For the text-containing cell, return its midpoint in [X, Y] coordinate format. 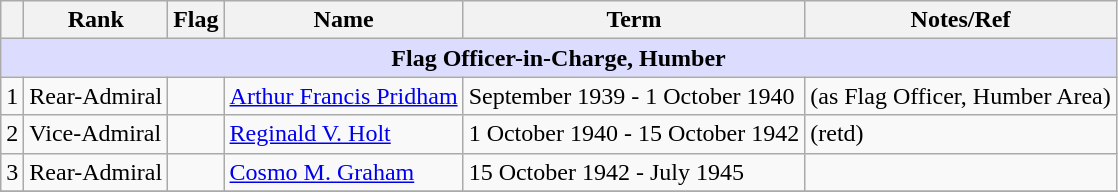
Rank [96, 20]
2 [12, 134]
15 October 1942 - July 1945 [634, 172]
1 October 1940 - 15 October 1942 [634, 134]
Cosmo M. Graham [344, 172]
Name [344, 20]
1 [12, 96]
Term [634, 20]
(as Flag Officer, Humber Area) [961, 96]
Reginald V. Holt [344, 134]
September 1939 - 1 October 1940 [634, 96]
(retd) [961, 134]
Flag [196, 20]
Vice-Admiral [96, 134]
3 [12, 172]
Arthur Francis Pridham [344, 96]
Flag Officer-in-Charge, Humber [559, 58]
Notes/Ref [961, 20]
